Pinpoint the cell where the given text exists, returning its [x, y] midpoint coordinate. 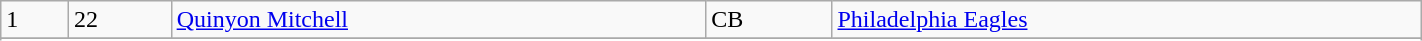
Philadelphia Eagles [1126, 20]
22 [120, 20]
1 [35, 20]
CB [769, 20]
Quinyon Mitchell [438, 20]
